From the cell containing the given text, extract its center point as (X, Y) coordinate. 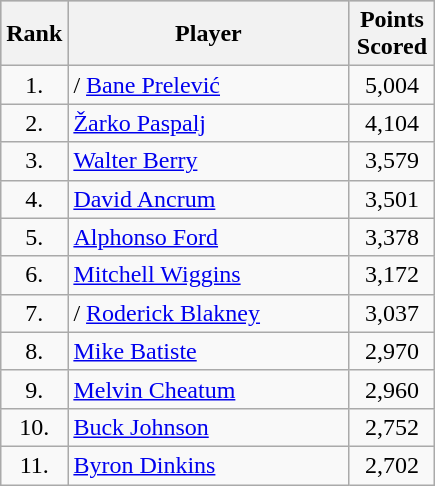
2,970 (392, 351)
5. (34, 237)
3,172 (392, 275)
5,004 (392, 85)
2,960 (392, 389)
4,104 (392, 123)
2. (34, 123)
/ Bane Prelević (208, 85)
/ Roderick Blakney (208, 313)
3,378 (392, 237)
Buck Johnson (208, 427)
Mike Batiste (208, 351)
Walter Berry (208, 161)
1. (34, 85)
9. (34, 389)
2,752 (392, 427)
6. (34, 275)
David Ancrum (208, 199)
7. (34, 313)
Melvin Cheatum (208, 389)
Player (208, 34)
8. (34, 351)
3,579 (392, 161)
10. (34, 427)
4. (34, 199)
Byron Dinkins (208, 465)
Rank (34, 34)
3. (34, 161)
Alphonso Ford (208, 237)
Points Scored (392, 34)
Žarko Paspalj (208, 123)
3,037 (392, 313)
Mitchell Wiggins (208, 275)
3,501 (392, 199)
11. (34, 465)
2,702 (392, 465)
